Locate the cell with the specified text and output its [x, y] center coordinate. 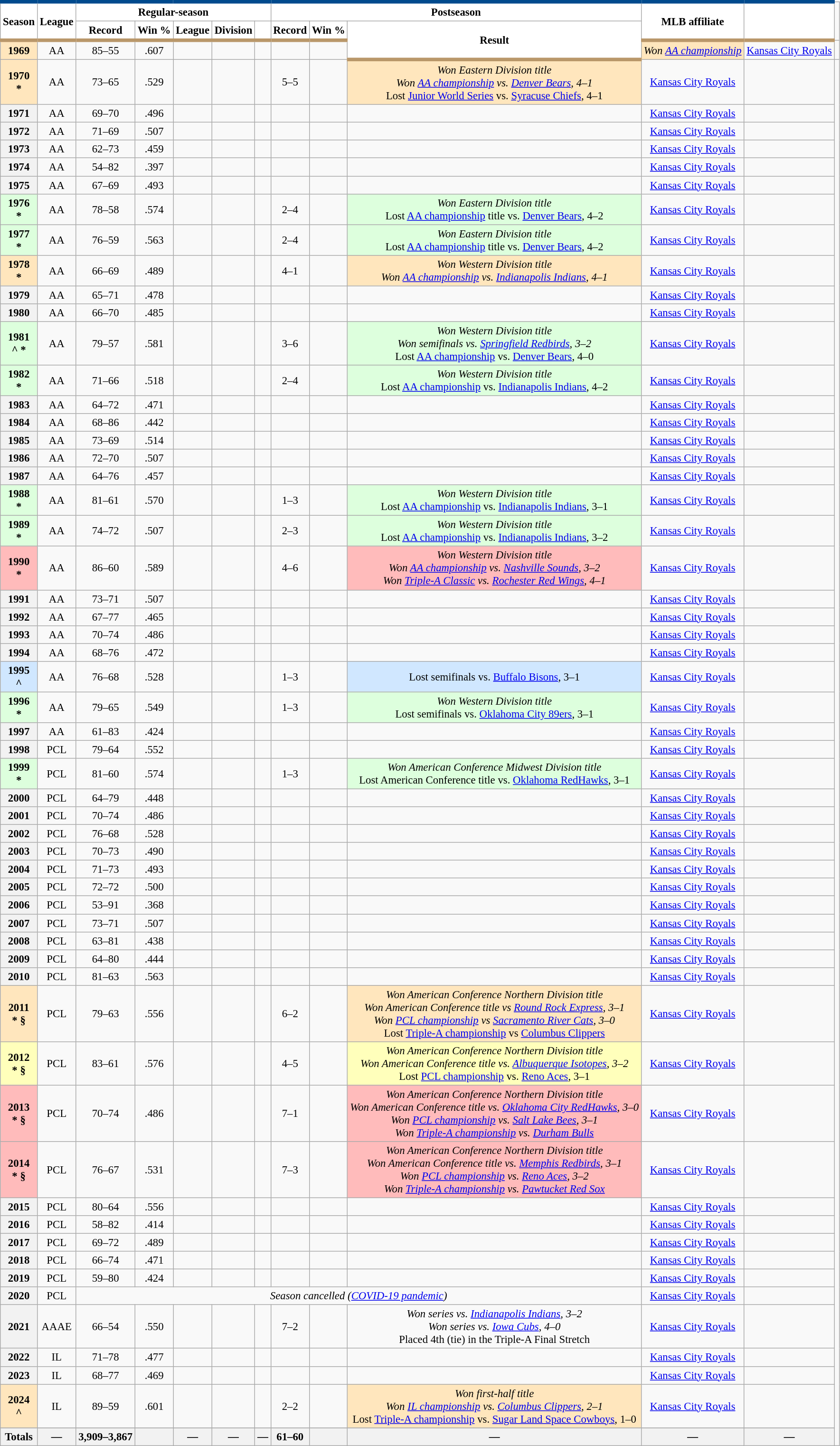
Regular-season [173, 11]
1975 [19, 185]
2019 [19, 1278]
1998 [19, 749]
1979 [19, 295]
71–73 [105, 869]
4–6 [290, 568]
76–67 [105, 1170]
.500 [154, 888]
.459 [154, 150]
1991 [19, 599]
61–60 [290, 1437]
Won AA championship [692, 50]
1981^ * [19, 343]
.490 [154, 851]
81–63 [105, 976]
2–3 [290, 531]
Won Western Division titleLost AA championship vs. Indianapolis Indians, 3–2 [494, 531]
1969 [19, 50]
1999* [19, 774]
1971 [19, 113]
.368 [154, 905]
.444 [154, 959]
.414 [154, 1225]
2011* § [19, 1013]
1995^ [19, 677]
74–72 [105, 531]
.465 [154, 617]
1983 [19, 405]
73–65 [105, 83]
.457 [154, 476]
59–80 [105, 1278]
2018 [19, 1260]
1977* [19, 240]
5–5 [290, 83]
2021 [19, 1327]
66–70 [105, 313]
1993 [19, 634]
.469 [154, 1375]
7–3 [290, 1170]
81–60 [105, 774]
7–1 [290, 1113]
83–61 [105, 1064]
.529 [154, 83]
2016 [19, 1225]
Won Western Division titleLost semifinals vs. Oklahoma City 89ers, 3–1 [494, 708]
64–76 [105, 476]
2013* § [19, 1113]
79–65 [105, 708]
2014* § [19, 1170]
.478 [154, 295]
2006 [19, 905]
68–76 [105, 652]
AAAE [56, 1327]
.496 [154, 113]
2015 [19, 1207]
68–77 [105, 1375]
Lost semifinals vs. Buffalo Bisons, 3–1 [494, 677]
71–69 [105, 132]
67–69 [105, 185]
2009 [19, 959]
Won first-half titleWon IL championship vs. Columbus Clippers, 2–1Lost Triple-A championship vs. Sugar Land Space Cowboys, 1–0 [494, 1406]
Won series vs. Indianapolis Indians, 3–2Won series vs. Iowa Cubs, 4–0Placed 4th (tie) in the Triple-A Final Stretch [494, 1327]
2020 [19, 1296]
73–69 [105, 441]
2001 [19, 816]
1990* [19, 568]
1992 [19, 617]
2023 [19, 1375]
.552 [154, 749]
.438 [154, 941]
Won Western Division titleLost AA championship vs. Indianapolis Indians, 3–1 [494, 501]
2003 [19, 851]
Totals [19, 1437]
Won American Conference Midwest Division titleLost American Conference title vs. Oklahoma RedHawks, 3–1 [494, 774]
.518 [154, 381]
2004 [19, 869]
.514 [154, 441]
.601 [154, 1406]
76–59 [105, 240]
64–72 [105, 405]
Won Western Division titleWon AA championship vs. Indianapolis Indians, 4–1 [494, 271]
.607 [154, 50]
Won Western Division titleLost AA championship vs. Indianapolis Indians, 4–2 [494, 381]
Season cancelled (COVID-19 pandemic) [359, 1296]
66–54 [105, 1327]
Season [19, 21]
1976* [19, 209]
3–6 [290, 343]
Won Eastern Division titleWon AA championship vs. Denver Bears, 4–1Lost Junior World Series vs. Syracuse Chiefs, 4–1 [494, 83]
.576 [154, 1064]
Won Western Division titleWon AA championship vs. Nashville Sounds, 3–2Won Triple-A Classic vs. Rochester Red Wings, 4–1 [494, 568]
80–64 [105, 1207]
1996* [19, 708]
63–81 [105, 941]
.397 [154, 167]
.485 [154, 313]
7–2 [290, 1327]
65–71 [105, 295]
.550 [154, 1327]
53–91 [105, 905]
1994 [19, 652]
2010 [19, 976]
64–80 [105, 959]
1970* [19, 83]
Postseason [456, 11]
.589 [154, 568]
3,909–3,867 [105, 1437]
.531 [154, 1170]
64–79 [105, 798]
.549 [154, 708]
85–55 [105, 50]
1980 [19, 313]
78–58 [105, 209]
.448 [154, 798]
67–77 [105, 617]
79–64 [105, 749]
1972 [19, 132]
81–61 [105, 501]
1974 [19, 167]
2012* § [19, 1064]
1978* [19, 271]
62–73 [105, 150]
79–57 [105, 343]
Division [233, 31]
1982* [19, 381]
2024^ [19, 1406]
4–5 [290, 1064]
66–69 [105, 271]
1988* [19, 501]
Won Western Division titleWon semifinals vs. Springfield Redbirds, 3–2Lost AA championship vs. Denver Bears, 4–0 [494, 343]
2022 [19, 1358]
1985 [19, 441]
86–60 [105, 568]
54–82 [105, 167]
71–78 [105, 1358]
66–74 [105, 1260]
.442 [154, 423]
Won American Conference Northern Division titleWon American Conference title vs. Albuquerque Isotopes, 3–2Lost PCL championship vs. Reno Aces, 3–1 [494, 1064]
1984 [19, 423]
89–59 [105, 1406]
1973 [19, 150]
58–82 [105, 1225]
1989* [19, 531]
2000 [19, 798]
2–2 [290, 1406]
79–63 [105, 1013]
6–2 [290, 1013]
1987 [19, 476]
.581 [154, 343]
Result [494, 41]
68–86 [105, 423]
4–1 [290, 271]
2008 [19, 941]
2007 [19, 923]
72–72 [105, 888]
69–72 [105, 1243]
2005 [19, 888]
1997 [19, 732]
2017 [19, 1243]
.472 [154, 652]
MLB affiliate [692, 21]
.570 [154, 501]
1986 [19, 458]
72–70 [105, 458]
2002 [19, 834]
70–73 [105, 851]
69–70 [105, 113]
71–66 [105, 381]
.477 [154, 1358]
61–83 [105, 732]
